For the text-containing cell, return its midpoint in [X, Y] coordinate format. 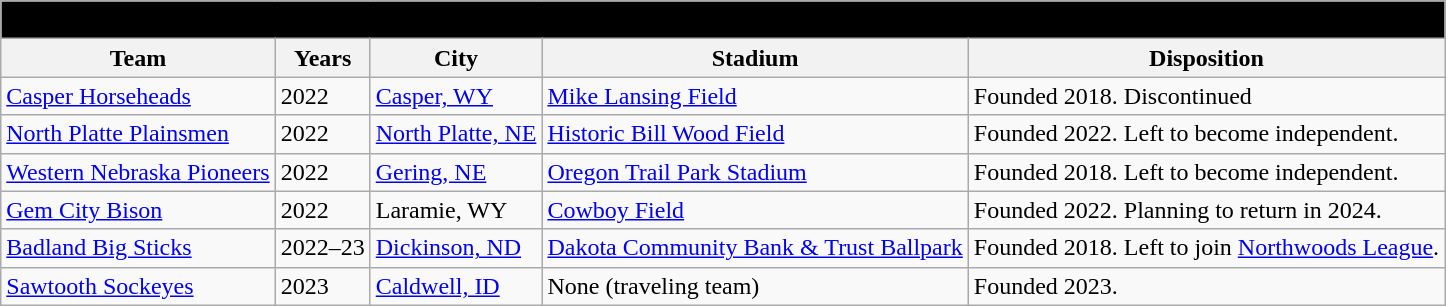
Cowboy Field [755, 210]
Western Nebraska Pioneers [138, 172]
North Platte, NE [456, 134]
Years [322, 58]
2023 [322, 286]
Founded 2018. Left to join Northwoods League. [1206, 248]
Dakota Community Bank & Trust Ballpark [755, 248]
Disposition [1206, 58]
Gem City Bison [138, 210]
Founded 2018. Left to become independent. [1206, 172]
Former teams [723, 20]
Team [138, 58]
Stadium [755, 58]
City [456, 58]
Founded 2022. Left to become independent. [1206, 134]
2022–23 [322, 248]
Caldwell, ID [456, 286]
Casper, WY [456, 96]
Dickinson, ND [456, 248]
Founded 2018. Discontinued [1206, 96]
Mike Lansing Field [755, 96]
Gering, NE [456, 172]
Casper Horseheads [138, 96]
None (traveling team) [755, 286]
North Platte Plainsmen [138, 134]
Badland Big Sticks [138, 248]
Historic Bill Wood Field [755, 134]
Oregon Trail Park Stadium [755, 172]
Founded 2023. [1206, 286]
Sawtooth Sockeyes [138, 286]
Founded 2022. Planning to return in 2024. [1206, 210]
Laramie, WY [456, 210]
